Identify which cell holds the provided text, then report its (x, y) central coordinate. 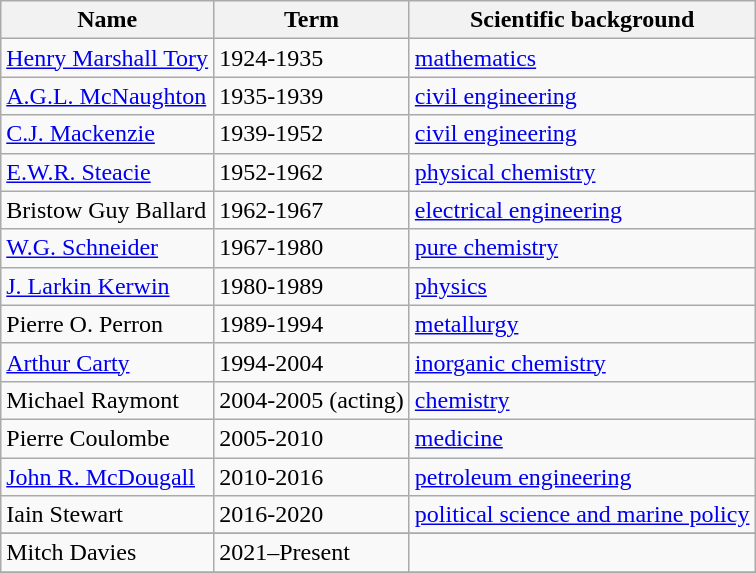
petroleum engineering (582, 477)
1980-1989 (312, 286)
Bristow Guy Ballard (108, 210)
1994-2004 (312, 362)
A.G.L. McNaughton (108, 96)
political science and marine policy (582, 515)
Name (108, 20)
2005-2010 (312, 438)
physical chemistry (582, 172)
John R. McDougall (108, 477)
Term (312, 20)
1935-1939 (312, 96)
mathematics (582, 58)
2021–Present (312, 553)
1989-1994 (312, 324)
inorganic chemistry (582, 362)
electrical engineering (582, 210)
2004-2005 (acting) (312, 400)
Pierre O. Perron (108, 324)
Henry Marshall Tory (108, 58)
1924-1935 (312, 58)
medicine (582, 438)
1939-1952 (312, 134)
C.J. Mackenzie (108, 134)
chemistry (582, 400)
Pierre Coulombe (108, 438)
1962-1967 (312, 210)
Scientific background (582, 20)
Mitch Davies (108, 553)
1967-1980 (312, 248)
Michael Raymont (108, 400)
J. Larkin Kerwin (108, 286)
physics (582, 286)
2010-2016 (312, 477)
2016-2020 (312, 515)
metallurgy (582, 324)
E.W.R. Steacie (108, 172)
pure chemistry (582, 248)
Iain Stewart (108, 515)
Arthur Carty (108, 362)
W.G. Schneider (108, 248)
1952-1962 (312, 172)
